Capture the cell that displays the provided text and extract its (X, Y) central coordinate. 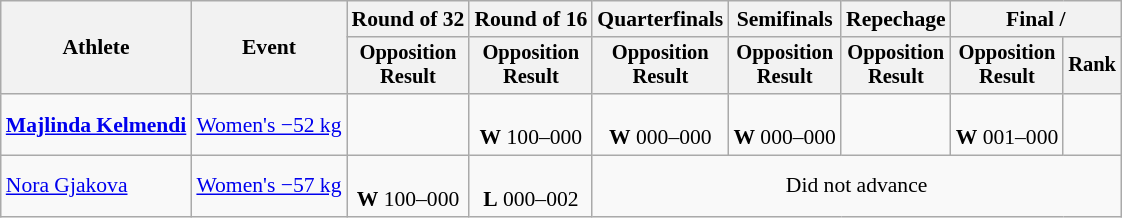
Final / (1036, 19)
Event (268, 48)
W 001–000 (1008, 124)
Repechage (896, 19)
Nora Gjakova (96, 186)
Quarterfinals (660, 19)
Women's −52 kg (268, 124)
Women's −57 kg (268, 186)
Round of 16 (530, 19)
Majlinda Kelmendi (96, 124)
Did not advance (856, 186)
Athlete (96, 48)
Round of 32 (408, 19)
Semifinals (784, 19)
L 000–002 (530, 186)
Rank (1092, 66)
